Locate the cell with the specified text and output its (x, y) center coordinate. 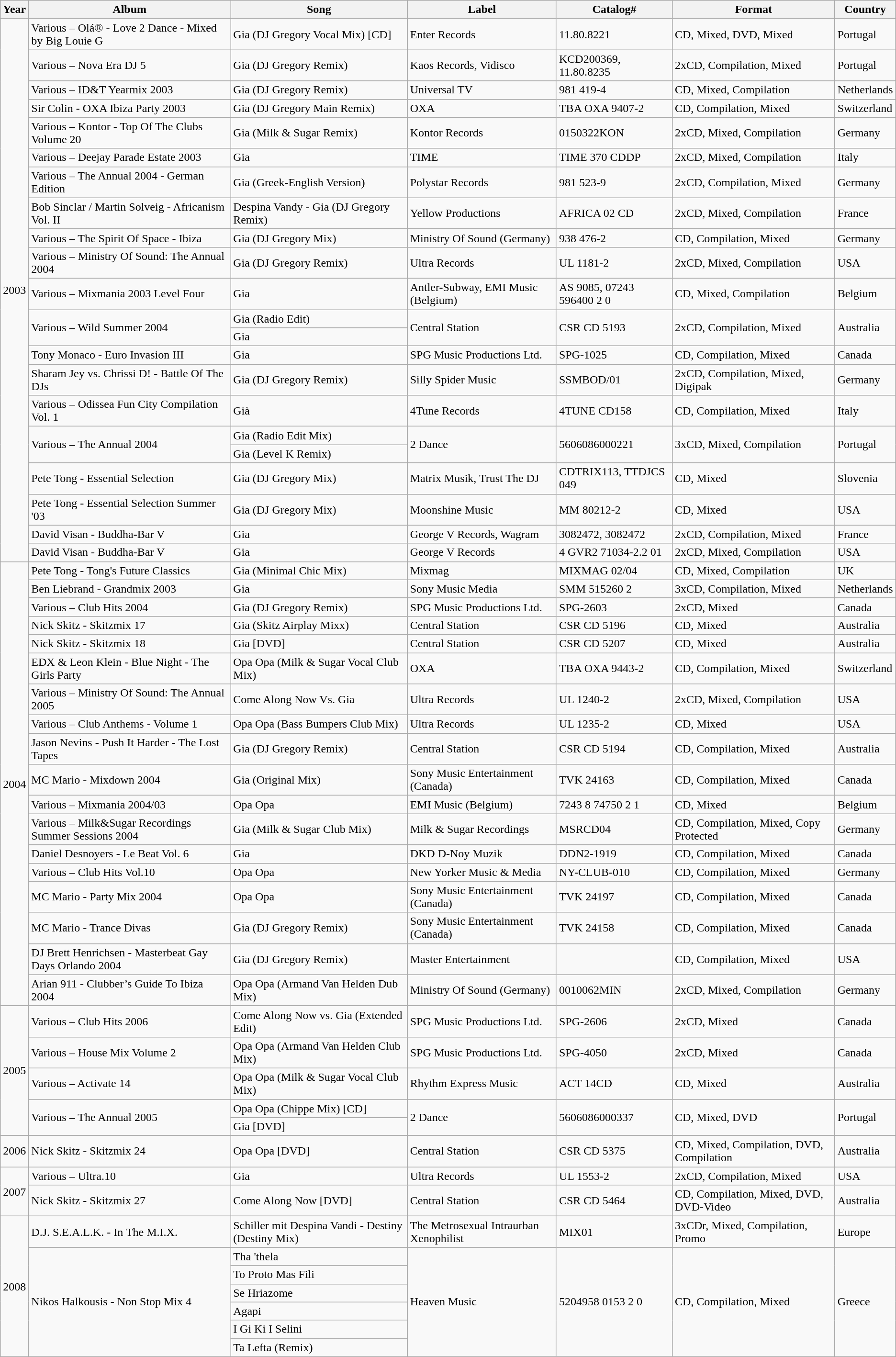
981 523-9 (614, 182)
SPG-4050 (614, 1052)
DKD D-Noy Muzik (482, 854)
Gia (Skitz Airplay Mixx) (319, 625)
Gia (Milk & Sugar Club Mix) (319, 829)
TVK 24158 (614, 928)
Various – The Spirit Of Space - Ibiza (130, 238)
Various – Club Hits 2006 (130, 1021)
Various – Ministry Of Sound: The Annual 2004 (130, 262)
938 476-2 (614, 238)
SPG-2606 (614, 1021)
5606086000221 (614, 445)
CSR CD 5194 (614, 749)
Jason Nevins - Push It Harder - The Lost Tapes (130, 749)
7243 8 74750 2 1 (614, 805)
MIXMAG 02/04 (614, 571)
Come Along Now Vs. Gia (319, 700)
Heaven Music (482, 1302)
Various – Odissea Fun City Compilation Vol. 1 (130, 411)
UL 1235-2 (614, 724)
CD, Mixed, Compilation, DVD, Compilation (753, 1152)
2004 (14, 784)
Opa Opa [DVD] (319, 1152)
MM 80212-2 (614, 509)
Opa Opa (Armand Van Helden Dub Mix) (319, 990)
4TUNE CD158 (614, 411)
Various – House Mix Volume 2 (130, 1052)
Gia (Radio Edit Mix) (319, 436)
0150322KON (614, 133)
Bob Sinclar / Martin Solveig - Africanism Vol. II (130, 213)
981 419-4 (614, 90)
2xCD, Compilation, Mixed, Digipak (753, 380)
Nick Skitz - Skitzmix 17 (130, 625)
Various – Mixmania 2004/03 (130, 805)
CD, Compilation, Mixed, DVD, DVD-Video (753, 1200)
The Metrosexual Intraurban Xenophilist (482, 1232)
Pete Tong - Essential Selection Summer '03 (130, 509)
TBA OXA 9443-2 (614, 668)
CDTRIX113, TTDJCS 049 (614, 479)
Despina Vandy - Gia (DJ Gregory Remix) (319, 213)
DDN2-1919 (614, 854)
Antler-Subway, EMI Music (Belgium) (482, 294)
EDX & Leon Klein - Blue Night - The Girls Party (130, 668)
3xCDr, Mixed, Compilation, Promo (753, 1232)
Mixmag (482, 571)
Già (319, 411)
2007 (14, 1192)
Song (319, 10)
TBA OXA 9407-2 (614, 108)
SPG-2603 (614, 607)
George V Records (482, 552)
DJ Brett Henrichsen - Masterbeat Gay Days Orlando 2004 (130, 959)
Come Along Now vs. Gia (Extended Edit) (319, 1021)
0010062MIN (614, 990)
Se Hriazome (319, 1293)
MC Mario - Trance Divas (130, 928)
TVK 24197 (614, 897)
AFRICA 02 CD (614, 213)
Come Along Now [DVD] (319, 1200)
Opa Opa (Armand Van Helden Club Mix) (319, 1052)
2005 (14, 1070)
Various – Ministry Of Sound: The Annual 2005 (130, 700)
Ben Liebrand - Grandmix 2003 (130, 589)
Nick Skitz - Skitzmix 27 (130, 1200)
5204958 0153 2 0 (614, 1302)
Various – The Annual 2005 (130, 1117)
UK (865, 571)
Matrix Musik, Trust The DJ (482, 479)
3xCD, Mixed, Compilation (753, 445)
NY-CLUB-010 (614, 872)
KCD200369, 11.80.8235 (614, 65)
Greece (865, 1302)
MC Mario - Party Mix 2004 (130, 897)
SMM 515260 2 (614, 589)
TVK 24163 (614, 780)
CSR CD 5196 (614, 625)
D.J. S.E.A.L.K. - In The M.I.X. (130, 1232)
UL 1240-2 (614, 700)
Gia (DJ Gregory Vocal Mix) [CD] (319, 34)
To Proto Mas Fili (319, 1275)
Various – The Annual 2004 - German Edition (130, 182)
Various – Deejay Parade Estate 2003 (130, 157)
Pete Tong - Tong's Future Classics (130, 571)
Kaos Records, Vidisco (482, 65)
Gia (Greek-English Version) (319, 182)
UL 1553-2 (614, 1176)
Various – Club Hits Vol.10 (130, 872)
MC Mario - Mixdown 2004 (130, 780)
Various – Ultra.10 (130, 1176)
Opa Opa (Bass Bumpers Club Mix) (319, 724)
Milk & Sugar Recordings (482, 829)
MIX01 (614, 1232)
New Yorker Music & Media (482, 872)
Master Entertainment (482, 959)
SPG-1025 (614, 355)
Arian 911 - Clubber’s Guide To Ibiza 2004 (130, 990)
MSRCD04 (614, 829)
CD, Mixed, DVD, Mixed (753, 34)
4 GVR2 71034-2.2 01 (614, 552)
Catalog# (614, 10)
CSR CD 5207 (614, 643)
Polystar Records (482, 182)
Format (753, 10)
Daniel Desnoyers - Le Beat Vol. 6 (130, 854)
Sir Colin - OXA Ibiza Party 2003 (130, 108)
2006 (14, 1152)
EMI Music (Belgium) (482, 805)
Silly Spider Music (482, 380)
5606086000337 (614, 1117)
2003 (14, 290)
George V Records, Wagram (482, 534)
Schiller mit Despina Vandi - Destiny (Destiny Mix) (319, 1232)
Nick Skitz - Skitzmix 18 (130, 643)
Gia (Minimal Chic Mix) (319, 571)
Various – Club Hits 2004 (130, 607)
2008 (14, 1287)
AS 9085, 07243 596400 2 0 (614, 294)
Various – Club Anthems - Volume 1 (130, 724)
Various – Nova Era DJ 5 (130, 65)
Tony Monaco - Euro Invasion III (130, 355)
CSR CD 5375 (614, 1152)
Various – The Annual 2004 (130, 445)
TIME 370 CDDP (614, 157)
CSR CD 5193 (614, 327)
Various – Olá® - Love 2 Dance - Mixed by Big Louie G (130, 34)
Label (482, 10)
Various – Mixmania 2003 Level Four (130, 294)
Various – Activate 14 (130, 1084)
Nick Skitz - Skitzmix 24 (130, 1152)
Various – Kontor - Top Of The Clubs Volume 20 (130, 133)
I Gi Ki I Selini (319, 1329)
Moonshine Music (482, 509)
Agapi (319, 1311)
CD, Mixed, DVD (753, 1117)
CSR CD 5464 (614, 1200)
3xCD, Compilation, Mixed (753, 589)
Year (14, 10)
4Tune Records (482, 411)
Country (865, 10)
Slovenia (865, 479)
Sony Music Media (482, 589)
Various – Wild Summer 2004 (130, 327)
CD, Compilation, Mixed, Copy Protected (753, 829)
Gia (Milk & Sugar Remix) (319, 133)
Sharam Jey vs. Chrissi D! - Battle Of The DJs (130, 380)
Gia (DJ Gregory Main Remix) (319, 108)
Nikos Halkousis - Non Stop Mix 4 (130, 1302)
Kontor Records (482, 133)
ACT 14CD (614, 1084)
Gia (Level K Remix) (319, 454)
Album (130, 10)
UL 1181-2 (614, 262)
Tha 'thela (319, 1256)
Various – ID&T Yearmix 2003 (130, 90)
Pete Tong - Essential Selection (130, 479)
Gia (Radio Edit) (319, 318)
Ta Lefta (Remix) (319, 1347)
11.80.8221 (614, 34)
Various – Milk&Sugar Recordings Summer Sessions 2004 (130, 829)
TIME (482, 157)
Rhythm Express Music (482, 1084)
Universal TV (482, 90)
Enter Records (482, 34)
Yellow Productions (482, 213)
Gia (Original Mix) (319, 780)
Opa Opa (Chippe Mix) [CD] (319, 1108)
SSMBOD/01 (614, 380)
3082472, 3082472 (614, 534)
Europe (865, 1232)
